Search for the cell housing the specified text and yield its [X, Y] center coordinate. 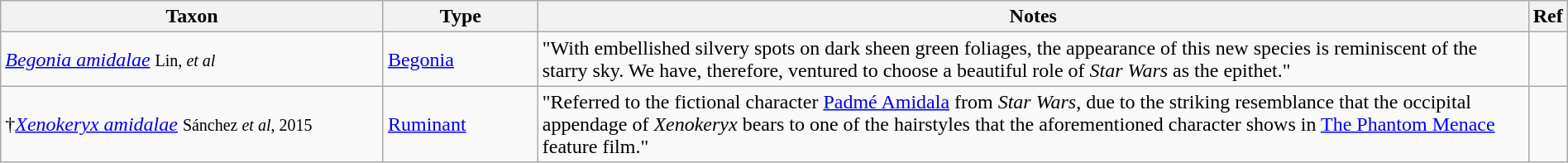
Type [460, 17]
Taxon [192, 17]
Begonia [460, 60]
Begonia amidalae Lin, et al [192, 60]
Ruminant [460, 124]
Notes [1033, 17]
Ref [1548, 17]
†Xenokeryx amidalae Sánchez et al, 2015 [192, 124]
